For the text-containing cell, return its midpoint in (x, y) coordinate format. 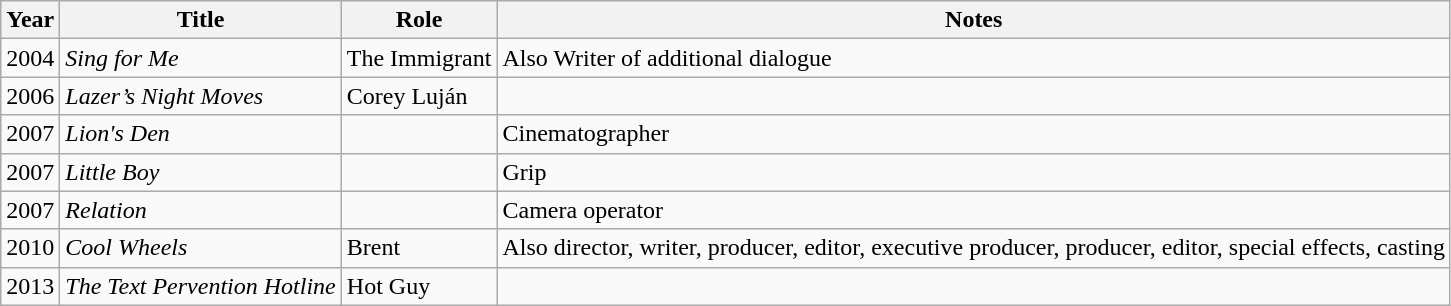
2004 (30, 58)
Also director, writer, producer, editor, executive producer, producer, editor, special effects, casting (974, 248)
Corey Luján (419, 96)
Camera operator (974, 210)
Relation (200, 210)
Cool Wheels (200, 248)
Grip (974, 172)
Lazer’s Night Moves (200, 96)
Cinematographer (974, 134)
Hot Guy (419, 286)
Sing for Me (200, 58)
2010 (30, 248)
Brent (419, 248)
2013 (30, 286)
Title (200, 20)
Little Boy (200, 172)
The Text Pervention Hotline (200, 286)
2006 (30, 96)
Year (30, 20)
Role (419, 20)
Notes (974, 20)
Also Writer of additional dialogue (974, 58)
Lion's Den (200, 134)
The Immigrant (419, 58)
